Pinpoint the cell where the given text exists, returning its (x, y) midpoint coordinate. 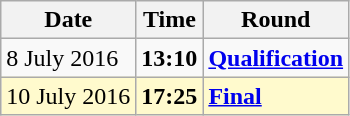
8 July 2016 (68, 58)
Date (68, 20)
Round (276, 20)
Time (170, 20)
10 July 2016 (68, 96)
Final (276, 96)
Qualification (276, 58)
13:10 (170, 58)
17:25 (170, 96)
